Return the (X, Y) coordinate for the center point of the cell that contains the specified text.  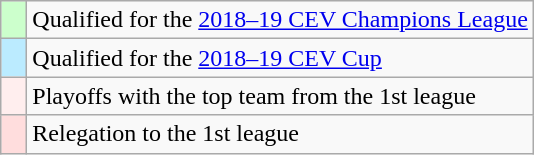
Playoffs with the top team from the 1st league (280, 96)
Qualified for the 2018–19 CEV Cup (280, 58)
Qualified for the 2018–19 CEV Champions League (280, 20)
Relegation to the 1st league (280, 134)
